Return (X, Y) of the center of cell containing provided text 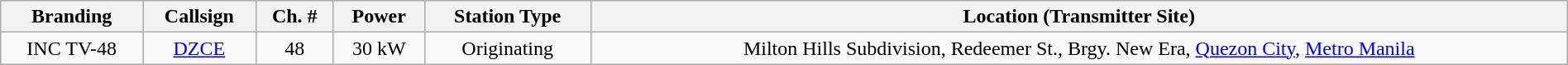
INC TV-48 (72, 48)
Power (379, 17)
DZCE (199, 48)
30 kW (379, 48)
Branding (72, 17)
48 (294, 48)
Ch. # (294, 17)
Station Type (508, 17)
Milton Hills Subdivision, Redeemer St., Brgy. New Era, Quezon City, Metro Manila (1078, 48)
Originating (508, 48)
Callsign (199, 17)
Location (Transmitter Site) (1078, 17)
